Scan for the cell matching the given text and deliver its [X, Y] coordinate at center. 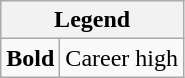
Career high [122, 58]
Legend [92, 20]
Bold [30, 58]
